For the text-containing cell, return its midpoint in [x, y] coordinate format. 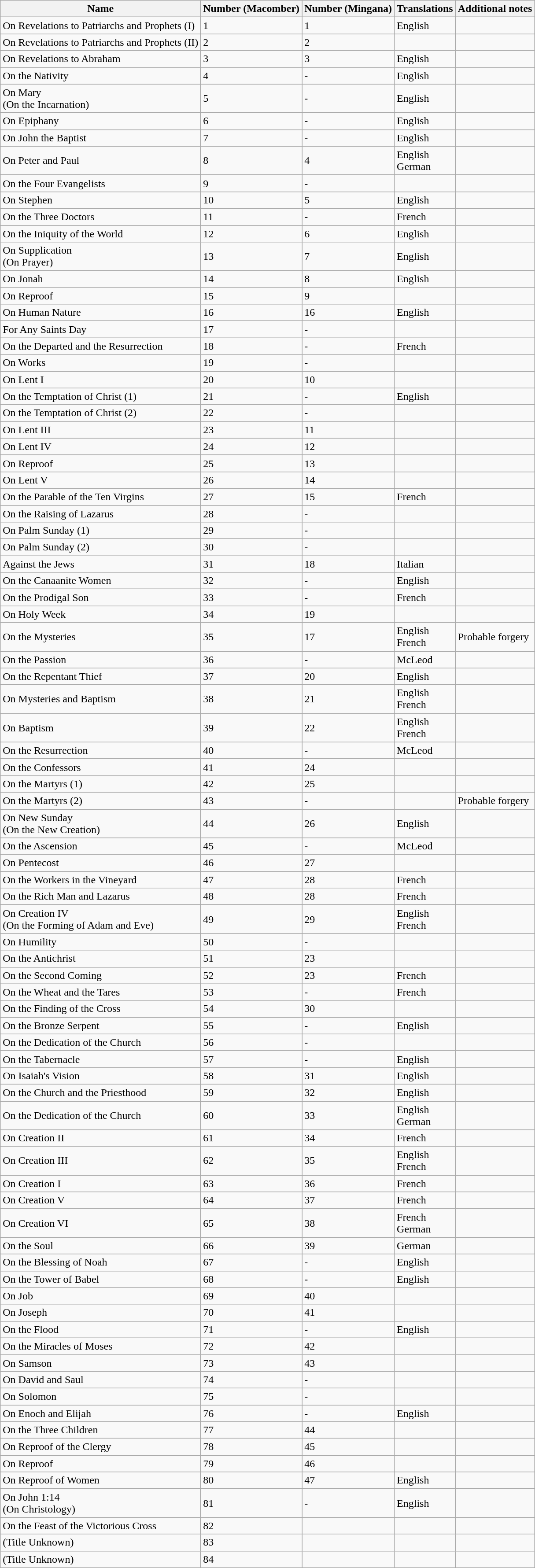
On Revelations to Patriarchs and Prophets (II) [100, 42]
On Palm Sunday (2) [100, 547]
82 [251, 1526]
48 [251, 897]
On Palm Sunday (1) [100, 531]
On John the Baptist [100, 138]
On the Nativity [100, 76]
On John 1:14(On Christology) [100, 1503]
61 [251, 1138]
On the Iniquity of the World [100, 234]
On the Blessing of Noah [100, 1262]
Number (Macomber) [251, 9]
On Epiphany [100, 121]
On the Three Doctors [100, 217]
On Jonah [100, 279]
On the Departed and the Resurrection [100, 346]
74 [251, 1380]
On New Sunday(On the New Creation) [100, 823]
On the Ascension [100, 846]
On the Tabernacle [100, 1059]
55 [251, 1026]
Against the Jews [100, 564]
On Joseph [100, 1313]
67 [251, 1262]
71 [251, 1329]
49 [251, 919]
On Lent I [100, 380]
78 [251, 1447]
56 [251, 1042]
On the Bronze Serpent [100, 1026]
63 [251, 1184]
84 [251, 1559]
On Works [100, 363]
On David and Saul [100, 1380]
73 [251, 1363]
52 [251, 975]
On Supplication(On Prayer) [100, 256]
On Baptism [100, 727]
58 [251, 1076]
64 [251, 1200]
For Any Saints Day [100, 329]
On the Canaanite Women [100, 581]
On Lent V [100, 480]
57 [251, 1059]
On the Martyrs (2) [100, 801]
On Revelations to Patriarchs and Prophets (I) [100, 26]
On the Flood [100, 1329]
On Humility [100, 942]
On Reproof of Women [100, 1480]
50 [251, 942]
On Lent IV [100, 446]
77 [251, 1430]
79 [251, 1464]
65 [251, 1223]
On Solomon [100, 1396]
On the Confessors [100, 767]
80 [251, 1480]
On Creation II [100, 1138]
On the Feast of the Victorious Cross [100, 1526]
On the Mysteries [100, 637]
60 [251, 1115]
On the Rich Man and Lazarus [100, 897]
On Creation III [100, 1161]
69 [251, 1296]
On Mary(On the Incarnation) [100, 99]
On the Prodigal Son [100, 598]
59 [251, 1092]
54 [251, 1009]
Italian [425, 564]
On the Tower of Babel [100, 1279]
On the Three Children [100, 1430]
83 [251, 1542]
Number (Mingana) [348, 9]
On the Antichrist [100, 959]
On the Temptation of Christ (1) [100, 396]
On Holy Week [100, 614]
62 [251, 1161]
On Lent III [100, 430]
On the Church and the Priesthood [100, 1092]
On Peter and Paul [100, 160]
75 [251, 1396]
On Stephen [100, 200]
On Human Nature [100, 313]
On Creation VI [100, 1223]
Translations [425, 9]
On the Parable of the Ten Virgins [100, 497]
81 [251, 1503]
On the Finding of the Cross [100, 1009]
On the Soul [100, 1246]
On Mysteries and Baptism [100, 699]
66 [251, 1246]
On the Martyrs (1) [100, 784]
On the Miracles of Moses [100, 1346]
On Job [100, 1296]
On Pentecost [100, 863]
On Creation IV(On the Forming of Adam and Eve) [100, 919]
On the Repentant Thief [100, 676]
On Revelations to Abraham [100, 59]
On the Passion [100, 660]
On the Resurrection [100, 750]
On Samson [100, 1363]
On Creation V [100, 1200]
On the Second Coming [100, 975]
FrenchGerman [425, 1223]
On Isaiah's Vision [100, 1076]
Name [100, 9]
On the Workers in the Vineyard [100, 880]
On the Wheat and the Tares [100, 992]
Additional notes [495, 9]
On the Four Evangelists [100, 183]
On Creation I [100, 1184]
70 [251, 1313]
On Reproof of the Clergy [100, 1447]
68 [251, 1279]
On the Temptation of Christ (2) [100, 413]
53 [251, 992]
On Enoch and Elijah [100, 1413]
German [425, 1246]
51 [251, 959]
On the Raising of Lazarus [100, 514]
76 [251, 1413]
72 [251, 1346]
